For the text-containing cell, return its midpoint in (X, Y) coordinate format. 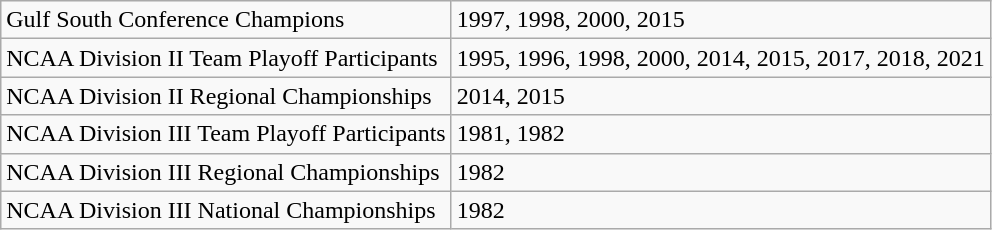
1981, 1982 (720, 134)
NCAA Division III Team Playoff Participants (226, 134)
Gulf South Conference Champions (226, 20)
NCAA Division III National Championships (226, 210)
NCAA Division II Team Playoff Participants (226, 58)
1995, 1996, 1998, 2000, 2014, 2015, 2017, 2018, 2021 (720, 58)
1997, 1998, 2000, 2015 (720, 20)
NCAA Division III Regional Championships (226, 172)
2014, 2015 (720, 96)
NCAA Division II Regional Championships (226, 96)
